Identify which cell holds the provided text, then report its [x, y] central coordinate. 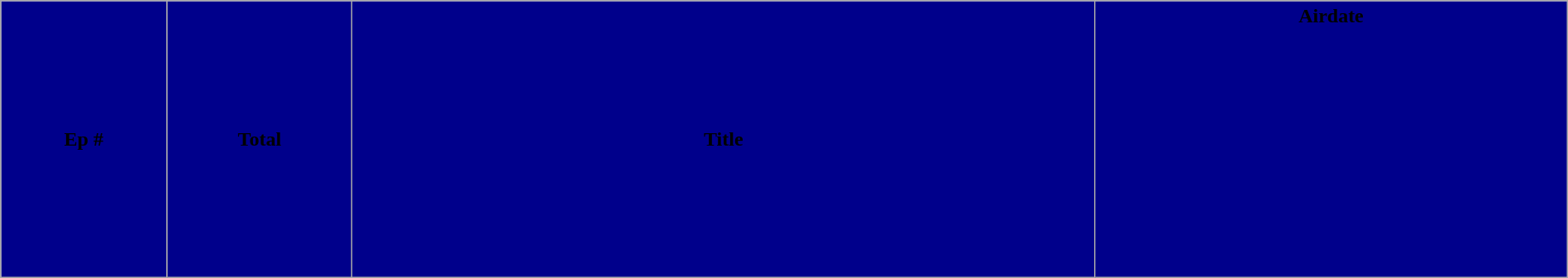
Airdate [1331, 139]
Ep # [84, 139]
Total [260, 139]
Title [724, 139]
